Locate the cell with the specified text and output its (X, Y) center coordinate. 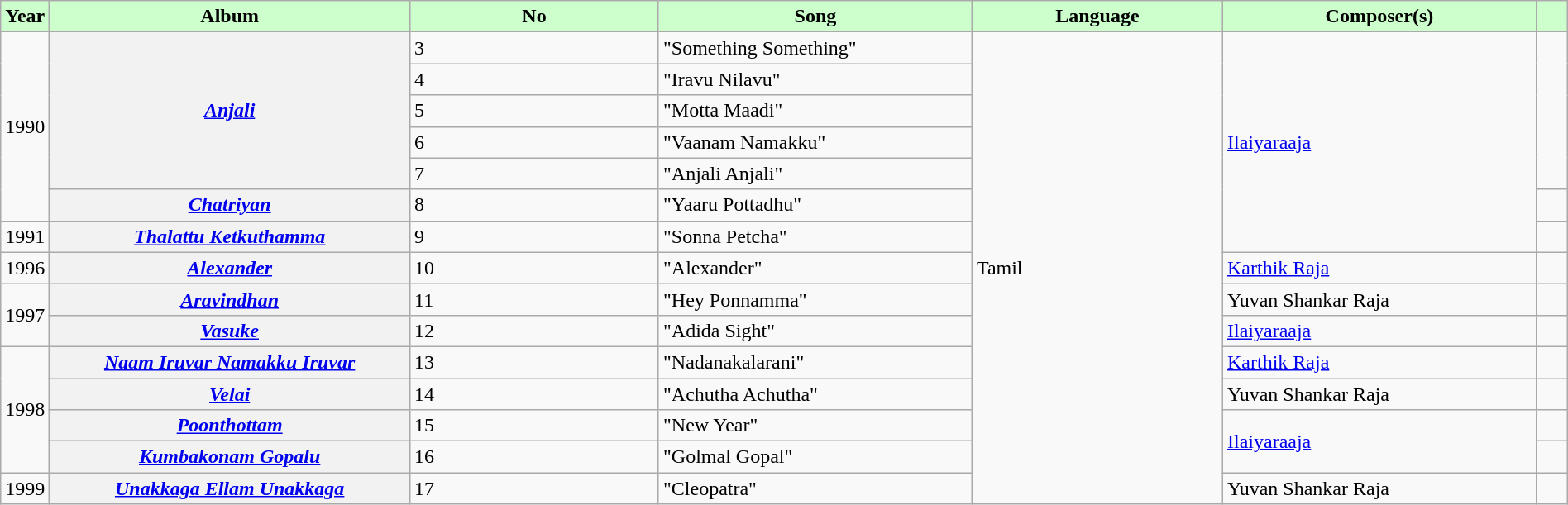
"Motta Maadi" (815, 111)
"Anjali Anjali" (815, 174)
Tamil (1097, 268)
Aravindhan (230, 299)
4 (534, 79)
1991 (25, 236)
"Something Something" (815, 48)
16 (534, 457)
17 (534, 488)
1998 (25, 409)
1997 (25, 315)
"Adida Sight" (815, 331)
"Sonna Petcha" (815, 236)
8 (534, 205)
9 (534, 236)
"New Year" (815, 426)
"Iravu Nilavu" (815, 79)
Vasuke (230, 331)
11 (534, 299)
1999 (25, 488)
12 (534, 331)
Velai (230, 394)
"Alexander" (815, 268)
"Cleopatra" (815, 488)
Composer(s) (1379, 17)
"Nadanakalarani" (815, 362)
"Golmal Gopal" (815, 457)
Unakkaga Ellam Unakkaga (230, 488)
Song (815, 17)
1990 (25, 126)
Thalattu Ketkuthamma (230, 236)
Anjali (230, 111)
Poonthottam (230, 426)
14 (534, 394)
7 (534, 174)
No (534, 17)
"Yaaru Pottadhu" (815, 205)
Kumbakonam Gopalu (230, 457)
"Vaanam Namakku" (815, 142)
5 (534, 111)
Language (1097, 17)
Album (230, 17)
10 (534, 268)
3 (534, 48)
6 (534, 142)
Chatriyan (230, 205)
15 (534, 426)
1996 (25, 268)
"Achutha Achutha" (815, 394)
13 (534, 362)
"Hey Ponnamma" (815, 299)
Naam Iruvar Namakku Iruvar (230, 362)
Year (25, 17)
Alexander (230, 268)
